Output the (X, Y) coordinate of the center of the cell containing the given text.  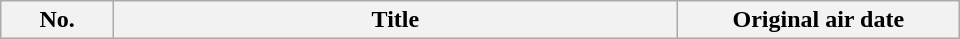
Original air date (818, 20)
No. (58, 20)
Title (395, 20)
